From the cell containing the given text, extract its center point as (x, y) coordinate. 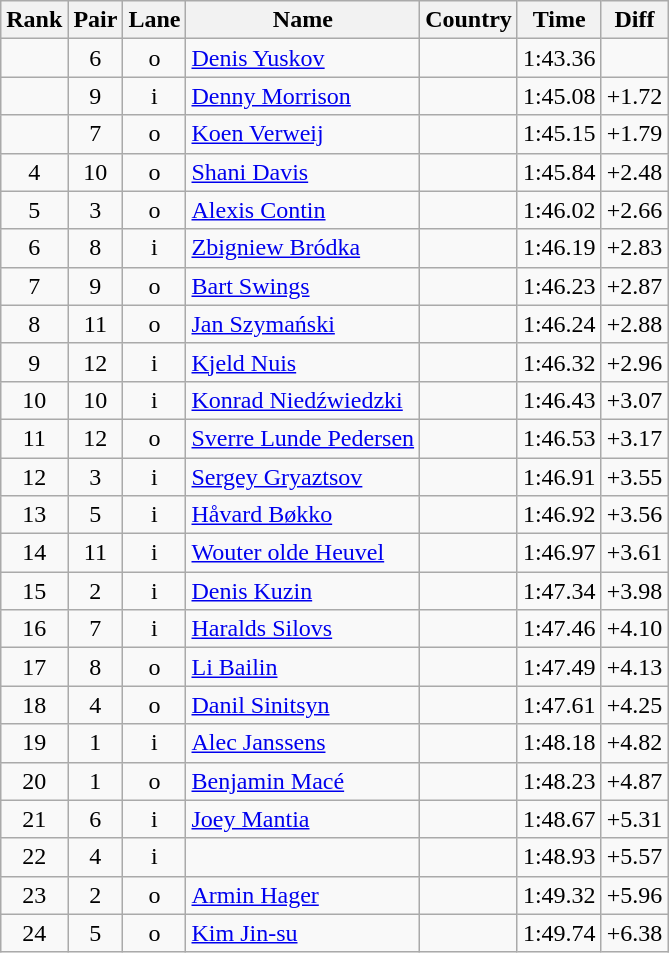
Bart Swings (303, 286)
1:46.97 (559, 553)
+3.56 (634, 515)
+3.07 (634, 400)
Haralds Silovs (303, 629)
+3.17 (634, 438)
Time (559, 20)
1:49.32 (559, 895)
+3.61 (634, 553)
Denis Yuskov (303, 58)
+6.38 (634, 933)
+2.88 (634, 324)
1:48.18 (559, 743)
Joey Mantia (303, 819)
18 (34, 705)
Alexis Contin (303, 210)
Alec Janssens (303, 743)
+4.25 (634, 705)
Jan Szymański (303, 324)
Shani Davis (303, 172)
+2.96 (634, 362)
+4.82 (634, 743)
1:49.74 (559, 933)
16 (34, 629)
Wouter olde Heuvel (303, 553)
15 (34, 591)
1:46.02 (559, 210)
Denny Morrison (303, 96)
Diff (634, 20)
+5.96 (634, 895)
1:47.49 (559, 667)
1:48.93 (559, 857)
21 (34, 819)
+2.66 (634, 210)
Kim Jin-su (303, 933)
Koen Verweij (303, 134)
1:48.67 (559, 819)
Zbigniew Bródka (303, 248)
+5.31 (634, 819)
Benjamin Macé (303, 781)
+4.87 (634, 781)
+2.48 (634, 172)
24 (34, 933)
Li Bailin (303, 667)
+2.83 (634, 248)
23 (34, 895)
Håvard Bøkko (303, 515)
+5.57 (634, 857)
Pair (96, 20)
1:46.19 (559, 248)
1:46.43 (559, 400)
Country (469, 20)
Kjeld Nuis (303, 362)
Danil Sinitsyn (303, 705)
Konrad Niedźwiedzki (303, 400)
20 (34, 781)
1:43.36 (559, 58)
1:45.84 (559, 172)
1:45.15 (559, 134)
17 (34, 667)
Rank (34, 20)
Denis Kuzin (303, 591)
+4.10 (634, 629)
+3.55 (634, 477)
22 (34, 857)
Sergey Gryaztsov (303, 477)
1:45.08 (559, 96)
+3.98 (634, 591)
1:46.23 (559, 286)
1:47.34 (559, 591)
14 (34, 553)
+1.72 (634, 96)
+4.13 (634, 667)
+2.87 (634, 286)
1:46.53 (559, 438)
1:46.92 (559, 515)
1:47.46 (559, 629)
1:47.61 (559, 705)
1:46.32 (559, 362)
Name (303, 20)
19 (34, 743)
1:46.24 (559, 324)
+1.79 (634, 134)
1:46.91 (559, 477)
Lane (154, 20)
Armin Hager (303, 895)
1:48.23 (559, 781)
Sverre Lunde Pedersen (303, 438)
13 (34, 515)
